Locate the cell with the specified text and output its (x, y) center coordinate. 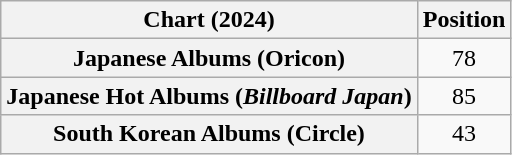
Japanese Hot Albums (Billboard Japan) (209, 96)
78 (464, 58)
Position (464, 20)
Chart (2024) (209, 20)
85 (464, 96)
43 (464, 134)
Japanese Albums (Oricon) (209, 58)
South Korean Albums (Circle) (209, 134)
